Find where the given text appears and provide that cell's center as [X, Y] coordinate. 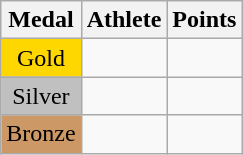
Gold [41, 58]
Athlete [124, 20]
Medal [41, 20]
Silver [41, 96]
Points [204, 20]
Bronze [41, 134]
